Extract the [x, y] coordinate from the center of the cell holding the provided text.  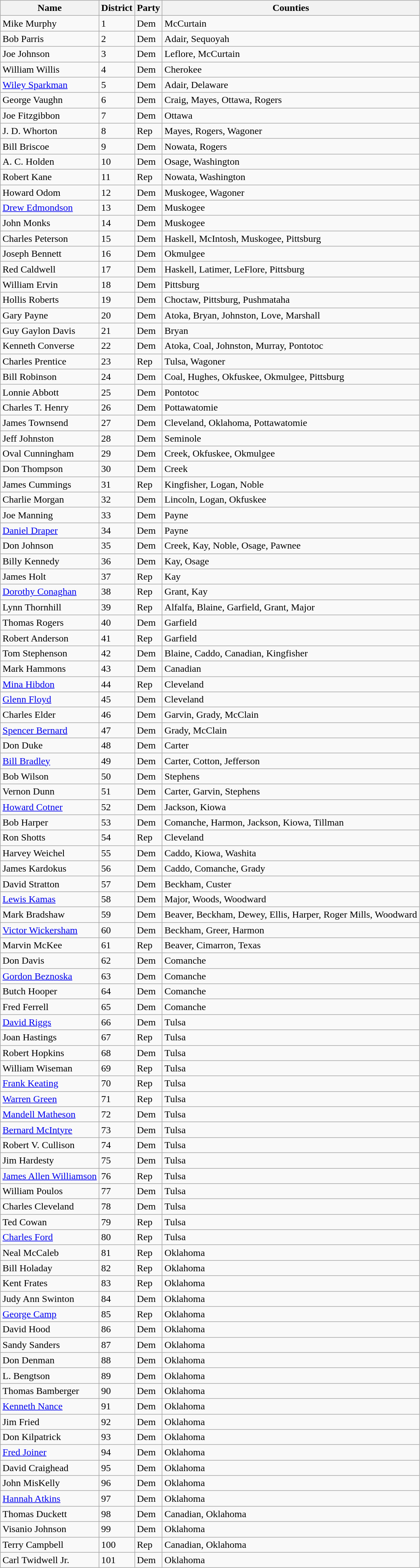
Beaver, Beckham, Dewey, Ellis, Harper, Roger Mills, Woodward [291, 914]
Carter, Cotton, Jefferson [291, 761]
9 [117, 146]
Bernard McIntyre [50, 1130]
67 [117, 1038]
Osage, Washington [291, 161]
John Monks [50, 223]
Bob Wilson [50, 776]
Charles Elder [50, 715]
Kenneth Nance [50, 1406]
Kay [291, 576]
66 [117, 1022]
14 [117, 223]
Thomas Rogers [50, 623]
James Cummings [50, 484]
Pottawatomie [291, 407]
Warren Green [50, 1099]
Atoka, Bryan, Johnston, Love, Marshall [291, 315]
Jeff Johnston [50, 438]
Okmulgee [291, 254]
56 [117, 868]
30 [117, 469]
69 [117, 1068]
Party [148, 8]
Beaver, Cimarron, Texas [291, 945]
8 [117, 131]
Lynn Thornhill [50, 607]
24 [117, 377]
Marvin McKee [50, 945]
78 [117, 1207]
Hannah Atkins [50, 1499]
Canadian [291, 669]
Haskell, McIntosh, Muskogee, Pittsburg [291, 239]
61 [117, 945]
William Wiseman [50, 1068]
Major, Woods, Woodward [291, 899]
Neal McCaleb [50, 1253]
David Hood [50, 1329]
William Willis [50, 69]
Oval Cunningham [50, 454]
Howard Odom [50, 193]
18 [117, 285]
Grant, Kay [291, 592]
Nowata, Rogers [291, 146]
Frank Keating [50, 1084]
Jim Fried [50, 1421]
29 [117, 454]
3 [117, 54]
Harvey Weichel [50, 853]
Charles Peterson [50, 239]
25 [117, 392]
88 [117, 1360]
73 [117, 1130]
Don Kilpatrick [50, 1437]
Charles Prentice [50, 361]
Robert V. Cullison [50, 1145]
Red Caldwell [50, 269]
Billy Kennedy [50, 561]
Garvin, Grady, McClain [291, 715]
22 [117, 346]
94 [117, 1453]
Atoka, Coal, Johnston, Murray, Pontotoc [291, 346]
Bryan [291, 331]
53 [117, 822]
52 [117, 807]
Cherokee [291, 69]
Tom Stephenson [50, 653]
Vernon Dunn [50, 792]
David Stratton [50, 884]
75 [117, 1160]
96 [117, 1483]
Kay, Osage [291, 561]
Mike Murphy [50, 23]
55 [117, 853]
58 [117, 899]
Robert Anderson [50, 638]
95 [117, 1468]
Muskogee, Wagoner [291, 193]
Craig, Mayes, Ottawa, Rogers [291, 100]
60 [117, 930]
1 [117, 23]
10 [117, 161]
Joe Fitzgibbon [50, 115]
Nowata, Washington [291, 177]
59 [117, 914]
Mina Hibdon [50, 684]
Daniel Draper [50, 530]
Charlie Morgan [50, 500]
62 [117, 961]
George Vaughn [50, 100]
Jim Hardesty [50, 1160]
92 [117, 1421]
Beckham, Greer, Harmon [291, 930]
Alfalfa, Blaine, Garfield, Grant, Major [291, 607]
26 [117, 407]
72 [117, 1114]
J. D. Whorton [50, 131]
31 [117, 484]
46 [117, 715]
Beckham, Custer [291, 884]
Don Johnson [50, 546]
87 [117, 1345]
Mayes, Rogers, Wagoner [291, 131]
Mandell Matheson [50, 1114]
James Holt [50, 576]
85 [117, 1314]
100 [117, 1545]
McCurtain [291, 23]
11 [117, 177]
63 [117, 976]
35 [117, 546]
17 [117, 269]
Tulsa, Wagoner [291, 361]
Don Duke [50, 746]
David Riggs [50, 1022]
Drew Edmondson [50, 208]
2 [117, 39]
Don Denman [50, 1360]
Robert Hopkins [50, 1053]
Kent Frates [50, 1283]
Pittsburg [291, 285]
86 [117, 1329]
William Ervin [50, 285]
23 [117, 361]
Leflore, McCurtain [291, 54]
Bill Bradley [50, 761]
Sandy Sanders [50, 1345]
34 [117, 530]
L. Bengtson [50, 1375]
Gary Payne [50, 315]
Creek [291, 469]
5 [117, 85]
George Camp [50, 1314]
James Allen Williamson [50, 1176]
Caddo, Kiowa, Washita [291, 853]
Butch Hooper [50, 992]
21 [117, 331]
Pontotoc [291, 392]
James Townsend [50, 423]
Visanio Johnson [50, 1529]
15 [117, 239]
101 [117, 1560]
47 [117, 730]
John MisKelly [50, 1483]
Bill Briscoe [50, 146]
Adair, Delaware [291, 85]
Joan Hastings [50, 1038]
49 [117, 761]
37 [117, 576]
Joseph Bennett [50, 254]
Judy Ann Swinton [50, 1299]
Bill Robinson [50, 377]
Mark Hammons [50, 669]
Thomas Duckett [50, 1514]
19 [117, 300]
Lincoln, Logan, Okfuskee [291, 500]
Fred Joiner [50, 1453]
Jackson, Kiowa [291, 807]
Adair, Sequoyah [291, 39]
38 [117, 592]
50 [117, 776]
76 [117, 1176]
Don Thompson [50, 469]
Haskell, Latimer, LeFlore, Pittsburg [291, 269]
Victor Wickersham [50, 930]
Creek, Okfuskee, Okmulgee [291, 454]
42 [117, 653]
13 [117, 208]
Mark Bradshaw [50, 914]
82 [117, 1268]
Glenn Floyd [50, 700]
44 [117, 684]
33 [117, 515]
93 [117, 1437]
90 [117, 1391]
Comanche, Harmon, Jackson, Kiowa, Tillman [291, 822]
Grady, McClain [291, 730]
28 [117, 438]
Terry Campbell [50, 1545]
48 [117, 746]
David Craighead [50, 1468]
Coal, Hughes, Okfuskee, Okmulgee, Pittsburg [291, 377]
54 [117, 838]
91 [117, 1406]
Charles Cleveland [50, 1207]
83 [117, 1283]
Ted Cowan [50, 1222]
40 [117, 623]
65 [117, 1007]
Joe Johnson [50, 54]
77 [117, 1191]
Counties [291, 8]
71 [117, 1099]
District [117, 8]
51 [117, 792]
20 [117, 315]
6 [117, 100]
Bill Holaday [50, 1268]
36 [117, 561]
16 [117, 254]
Name [50, 8]
Robert Kane [50, 177]
Charles Ford [50, 1237]
Carl Twidwell Jr. [50, 1560]
Ottawa [291, 115]
12 [117, 193]
Wiley Sparkman [50, 85]
45 [117, 700]
98 [117, 1514]
84 [117, 1299]
70 [117, 1084]
Hollis Roberts [50, 300]
Lonnie Abbott [50, 392]
Seminole [291, 438]
Carter [291, 746]
97 [117, 1499]
Joe Manning [50, 515]
7 [117, 115]
27 [117, 423]
Bob Parris [50, 39]
89 [117, 1375]
Fred Ferrell [50, 1007]
57 [117, 884]
Charles T. Henry [50, 407]
Ron Shotts [50, 838]
Howard Cotner [50, 807]
A. C. Holden [50, 161]
James Kardokus [50, 868]
68 [117, 1053]
39 [117, 607]
4 [117, 69]
Carter, Garvin, Stephens [291, 792]
Caddo, Comanche, Grady [291, 868]
80 [117, 1237]
41 [117, 638]
Kingfisher, Logan, Noble [291, 484]
Stephens [291, 776]
Spencer Bernard [50, 730]
32 [117, 500]
Don Davis [50, 961]
Gordon Beznoska [50, 976]
Choctaw, Pittsburg, Pushmataha [291, 300]
99 [117, 1529]
64 [117, 992]
Lewis Kamas [50, 899]
79 [117, 1222]
74 [117, 1145]
Guy Gaylon Davis [50, 331]
Creek, Kay, Noble, Osage, Pawnee [291, 546]
43 [117, 669]
81 [117, 1253]
Blaine, Caddo, Canadian, Kingfisher [291, 653]
Kenneth Converse [50, 346]
Thomas Bamberger [50, 1391]
William Poulos [50, 1191]
Cleveland, Oklahoma, Pottawatomie [291, 423]
Dorothy Conaghan [50, 592]
Bob Harper [50, 822]
